Capture the cell that displays the provided text and extract its (x, y) central coordinate. 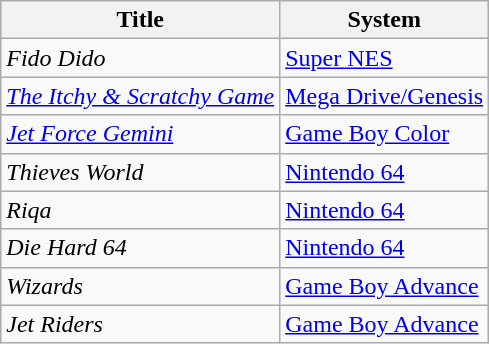
Jet Force Gemini (140, 134)
Game Boy Color (384, 134)
System (384, 20)
The Itchy & Scratchy Game (140, 96)
Thieves World (140, 172)
Wizards (140, 286)
Super NES (384, 58)
Fido Dido (140, 58)
Jet Riders (140, 324)
Mega Drive/Genesis (384, 96)
Die Hard 64 (140, 248)
Riqa (140, 210)
Title (140, 20)
